Extract the [x, y] coordinate from the center of the cell holding the provided text.  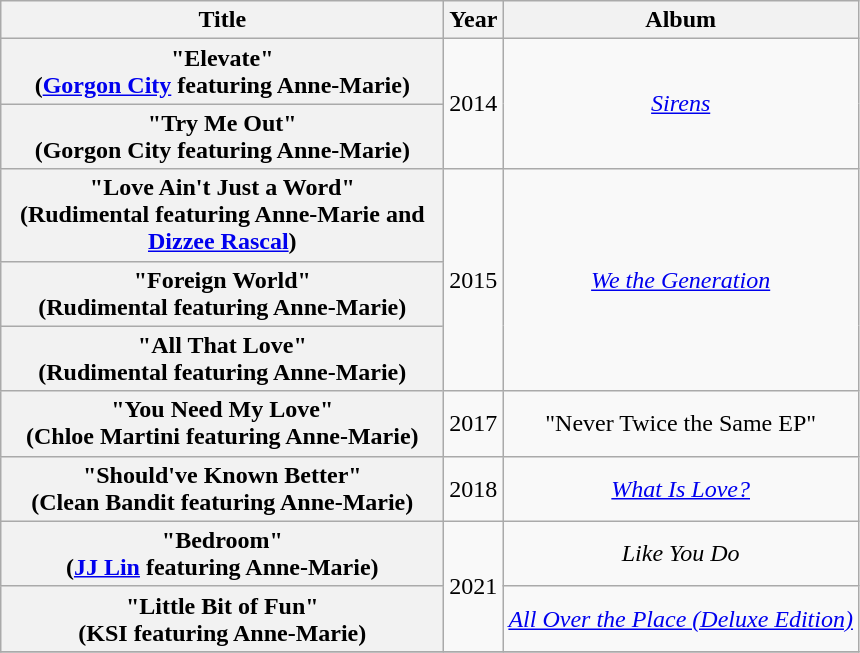
"Little Bit of Fun"(KSI featuring Anne-Marie) [222, 618]
What Is Love? [681, 488]
"You Need My Love" (Chloe Martini featuring Anne-Marie) [222, 424]
"Should've Known Better"(Clean Bandit featuring Anne-Marie) [222, 488]
"Elevate"(Gorgon City featuring Anne-Marie) [222, 72]
2018 [474, 488]
Sirens [681, 104]
2015 [474, 280]
"Foreign World"(Rudimental featuring Anne-Marie) [222, 294]
"Love Ain't Just a Word"(Rudimental featuring Anne-Marie and Dizzee Rascal) [222, 215]
"Never Twice the Same EP" [681, 424]
"Bedroom"(JJ Lin featuring Anne-Marie) [222, 554]
2021 [474, 586]
"All That Love"(Rudimental featuring Anne-Marie) [222, 358]
2014 [474, 104]
We the Generation [681, 280]
"Try Me Out"(Gorgon City featuring Anne-Marie) [222, 136]
Like You Do [681, 554]
Album [681, 20]
2017 [474, 424]
Year [474, 20]
All Over the Place (Deluxe Edition) [681, 618]
Title [222, 20]
